Return the (x, y) coordinate for the center point of the cell that contains the specified text.  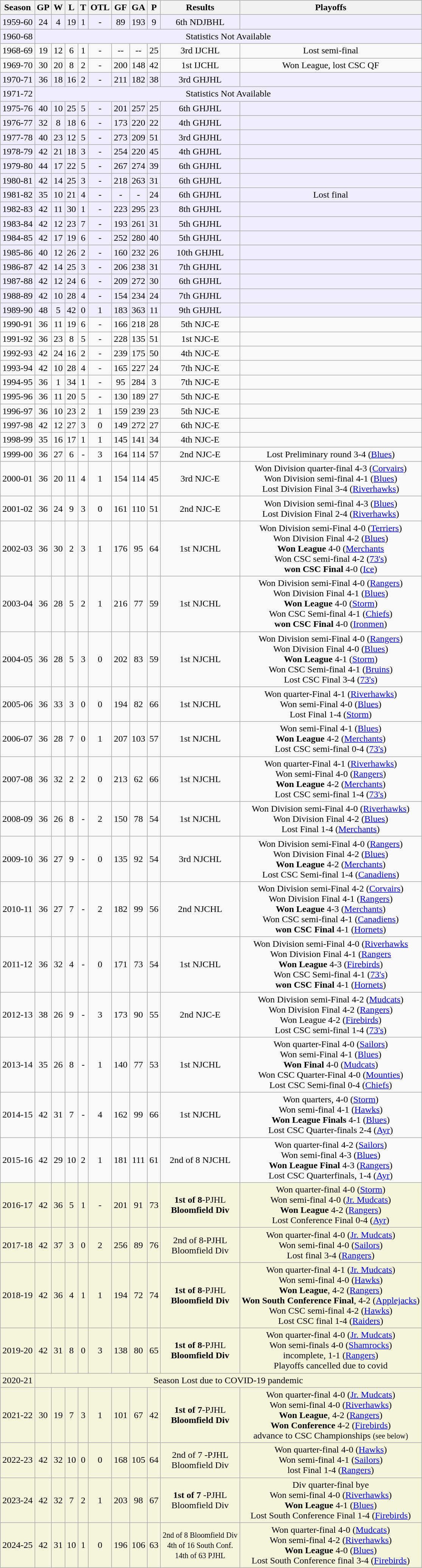
63 (154, 1545)
9th GHJHL (200, 310)
Won Division semi-Final 4-0 (Riverhawks)Won Division Final 4-2 (Blues)Lost Final 1-4 (Merchants) (331, 819)
1998-99 (17, 440)
Playoffs (331, 8)
2007-08 (17, 779)
3rd IJCHL (200, 51)
2016-17 (17, 1205)
263 (139, 181)
267 (120, 166)
203 (120, 1500)
1975-76 (17, 108)
256 (120, 1245)
213 (120, 779)
90 (139, 1015)
1990-91 (17, 324)
1980-81 (17, 181)
166 (120, 324)
2001-02 (17, 509)
8th GHJHL (200, 209)
1997-98 (17, 426)
82 (139, 704)
GF (120, 8)
44 (43, 166)
148 (139, 65)
101 (120, 1415)
2019-20 (17, 1351)
2nd of 8 NJCHL (200, 1160)
2024-25 (17, 1545)
2014-15 (17, 1115)
48 (43, 310)
1979-80 (17, 166)
Won Division semi-Final 4-2 (Mudcats)Won Division Final 4-2 (Rangers) Won League 4-2 (Firebirds)Lost CSC semi-final 1-4 (73's) (331, 1015)
1987-88 (17, 281)
1970-71 (17, 79)
363 (139, 310)
171 (120, 964)
181 (120, 1160)
274 (139, 166)
164 (120, 454)
2005-06 (17, 704)
53 (154, 1065)
L (71, 8)
232 (139, 253)
1st of 7 -PJHL Bloomfield Div (200, 1500)
Lost semi-final (331, 51)
1978-79 (17, 151)
1996-97 (17, 411)
92 (139, 859)
91 (139, 1205)
238 (139, 267)
252 (120, 238)
254 (120, 151)
OTL (100, 8)
1st NJC-E (200, 339)
Won quarter-final 4-0 (Jr. Mudcats)Won semi-final 4-0 (Sailors)Lost final 3-4 (Rangers) (331, 1245)
2000-01 (17, 479)
160 (120, 253)
Won quarter-Final 4-1 (Riverhawks)Won semi-Final 4-0 (Blues)Lost Final 1-4 (Storm) (331, 704)
234 (139, 296)
3rd NJC-E (200, 479)
150 (120, 819)
55 (154, 1015)
2002-03 (17, 549)
2008-09 (17, 819)
Won League, lost CSC QF (331, 65)
111 (139, 1160)
223 (120, 209)
261 (139, 224)
Season Lost due to COVID-19 pandemic (229, 1380)
1971-72 (17, 94)
2010-11 (17, 909)
257 (139, 108)
Season (17, 8)
76 (154, 1245)
62 (139, 779)
Won Division semi-final 4-3 (Blues)Lost Division Final 2-4 (Riverhawks) (331, 509)
216 (120, 604)
Lost final (331, 195)
56 (154, 909)
2011-12 (17, 964)
189 (139, 396)
33 (58, 704)
130 (120, 396)
Won quarter-Final 4-0 (Sailors)Won semi-Final 4-1 (Blues)Won Final 4-0 (Mudcats)Won CSC Quarter-Final 4-0 (Mounties)Lost CSC Semi-final 0-4 (Chiefs) (331, 1065)
1993-94 (17, 368)
65 (154, 1351)
10th GHJHL (200, 253)
83 (139, 659)
1984-85 (17, 238)
159 (120, 411)
2017-18 (17, 1245)
168 (120, 1460)
280 (139, 238)
80 (139, 1351)
284 (139, 382)
39 (154, 166)
6th NDJBHL (200, 22)
37 (58, 1245)
165 (120, 368)
Won quarter-final 4-0 (Jr. Mudcats) Won semi-finals 4-0 (Shamrocks)incomplete, 1-1 (Rangers)Playoffs cancelled due to covid (331, 1351)
2022-23 (17, 1460)
2nd of 8-PJHL Bloomfield Div (200, 1245)
2018-19 (17, 1295)
2015-16 (17, 1160)
196 (120, 1545)
149 (120, 426)
2003-04 (17, 604)
1991-92 (17, 339)
1982-83 (17, 209)
2nd NJCHL (200, 909)
106 (139, 1545)
GA (139, 8)
78 (139, 819)
110 (139, 509)
1st of 7-PJHL Bloomfield Div (200, 1415)
2023-24 (17, 1500)
72 (139, 1295)
105 (139, 1460)
1983-84 (17, 224)
Won Division quarter-final 4-3 (Corvairs)Won Division semi-final 4-1 (Blues)Lost Division Final 3-4 (Riverhawks) (331, 479)
202 (120, 659)
2nd of 7 -PJHL Bloomfield Div (200, 1460)
Won Division semi-Final 4-0 (Rangers)Won Division Final 4-1 (Blues)Won League 4-0 (Storm)Won CSC Semi-final 4-1 (Chiefs)won CSC Final 4-0 (Ironmen) (331, 604)
6th NJC-E (200, 426)
206 (120, 267)
1989-90 (17, 310)
74 (154, 1295)
176 (120, 549)
2nd of 8 Bloomfield Div4th of 16 South Conf.14th of 63 PJHL (200, 1545)
29 (58, 1160)
138 (120, 1351)
1986-87 (17, 267)
228 (120, 339)
W (58, 8)
2006-07 (17, 739)
P (154, 8)
2021-22 (17, 1415)
1999-00 (17, 454)
1988-89 (17, 296)
Won Division semi-Final 4-0 (Rangers)Won Division Final 4-2 (Blues)Won League 4-2 (Merchants)Lost CSC Semi-final 1-4 (Canadiens) (331, 859)
1976-77 (17, 123)
Won semi-Final 4-1 (Blues)Won League 4-2 (Merchants)Lost CSC semi-final 0-4 (73's) (331, 739)
61 (154, 1160)
Won quarter-final 4-0 (Storm) Won semi-final 4-0 (Jr. Mudcats)Won League 4-2 (Rangers)Lost Conference Final 0-4 (Ayr) (331, 1205)
175 (139, 353)
141 (139, 440)
3rd NJCHL (200, 859)
200 (120, 65)
Won quarter-Final 4-1 (Riverhawks)Won semi-Final 4-0 (Rangers)Won League 4-2 (Merchants)Lost CSC semi-final 1-4 (73's) (331, 779)
1977-78 (17, 137)
Lost Preliminary round 3-4 (Blues) (331, 454)
273 (120, 137)
211 (120, 79)
2004-05 (17, 659)
1968-69 (17, 51)
Won Division semi-Final 4-0 (Rangers)Won Division Final 4-0 (Blues)Won League 4-1 (Storm)Won CSC Semi-final 4-1 (Bruins)Lost CSC Final 3-4 (73's) (331, 659)
1960-68 (17, 36)
2020-21 (17, 1380)
227 (139, 368)
1959-60 (17, 22)
Won quarters, 4-0 (Storm) Won semi-final 4-1 (Hawks)Won League Finals 4-1 (Blues)Lost CSC Quarter-finals 2-4 (Ayr) (331, 1115)
Won quarter-final 4-0 (Mudcats)Won semi-final 4-2 (Riverhawks)Won League 4-0 (Blues)Lost South Conference final 3-4 (Firebirds) (331, 1545)
Won Division semi-Final 4-0 (Terriers)Won Division Final 4-2 (Blues)Won League 4-0 (MerchantsWon CSC semi-final 4-2 (73's)won CSC Final 4-0 (Ice) (331, 549)
183 (120, 310)
T (83, 8)
50 (154, 353)
1992-93 (17, 353)
1st IJCHL (200, 65)
1981-82 (17, 195)
Won quarter-final 4-0 (Hawks) Won semi-final 4-1 (Sailors)lost Final 1-4 (Rangers) (331, 1460)
2013-14 (17, 1065)
295 (139, 209)
1994-95 (17, 382)
162 (120, 1115)
Won quarter-final 4-2 (Sailors)Won semi-final 4-3 (Blues)Won League Final 4-3 (Rangers)Lost CSC Quarterfinals, 1-4 (Ayr) (331, 1160)
Results (200, 8)
Div quarter-final byeWon semi-final 4-0 (Riverhawks)Won League 4-1 (Blues)Lost South Conference Final 1-4 (Firebirds) (331, 1500)
1969-70 (17, 65)
140 (120, 1065)
98 (139, 1500)
GP (43, 8)
1995-96 (17, 396)
145 (120, 440)
207 (120, 739)
2009-10 (17, 859)
2012-13 (17, 1015)
103 (139, 739)
1985-86 (17, 253)
161 (120, 509)
